Scan for the cell matching the given text and deliver its (x, y) coordinate at center. 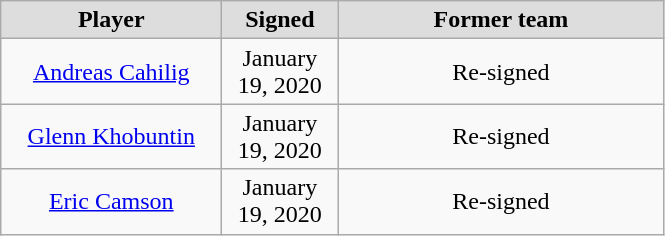
Glenn Khobuntin (112, 136)
Player (112, 20)
Eric Camson (112, 202)
Andreas Cahilig (112, 72)
Former team (501, 20)
Signed (280, 20)
